Find where the given text appears and provide that cell's center as [x, y] coordinate. 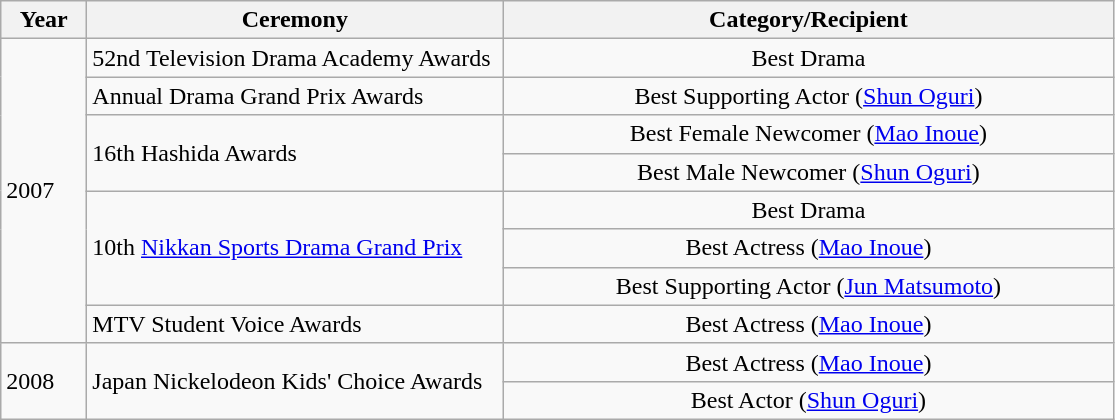
Annual Drama Grand Prix Awards [295, 96]
MTV Student Voice Awards [295, 324]
2008 [44, 381]
16th Hashida Awards [295, 153]
2007 [44, 191]
Category/Recipient [808, 20]
Best Supporting Actor (Shun Oguri) [808, 96]
Best Actor (Shun Oguri) [808, 400]
52nd Television Drama Academy Awards [295, 58]
Japan Nickelodeon Kids' Choice Awards [295, 381]
Year [44, 20]
Best Female Newcomer (Mao Inoue) [808, 134]
Best Supporting Actor (Jun Matsumoto) [808, 286]
Ceremony [295, 20]
10th Nikkan Sports Drama Grand Prix [295, 248]
Best Male Newcomer (Shun Oguri) [808, 172]
